Identify which cell holds the provided text, then report its (X, Y) central coordinate. 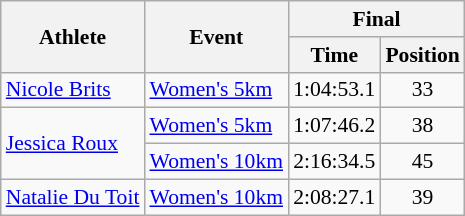
1:07:46.2 (334, 126)
Time (334, 55)
39 (422, 197)
Position (422, 55)
Event (216, 36)
Jessica Roux (73, 144)
2:08:27.1 (334, 197)
33 (422, 90)
Nicole Brits (73, 90)
2:16:34.5 (334, 162)
Athlete (73, 36)
Natalie Du Toit (73, 197)
38 (422, 126)
Final (376, 19)
45 (422, 162)
1:04:53.1 (334, 90)
